Detect which cell encompasses the target text, then output its (x, y) center coordinate. 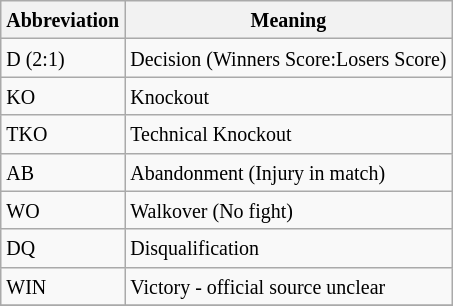
AB (63, 172)
Abbreviation (63, 20)
KO (63, 96)
Knockout (288, 96)
DQ (63, 248)
Technical Knockout (288, 134)
Meaning (288, 20)
WIN (63, 286)
WO (63, 210)
Abandonment (Injury in match) (288, 172)
Disqualification (288, 248)
Victory - official source unclear (288, 286)
TKO (63, 134)
Walkover (No fight) (288, 210)
D (2:1) (63, 58)
Decision (Winners Score:Losers Score) (288, 58)
